Locate the cell with the specified text and output its (x, y) center coordinate. 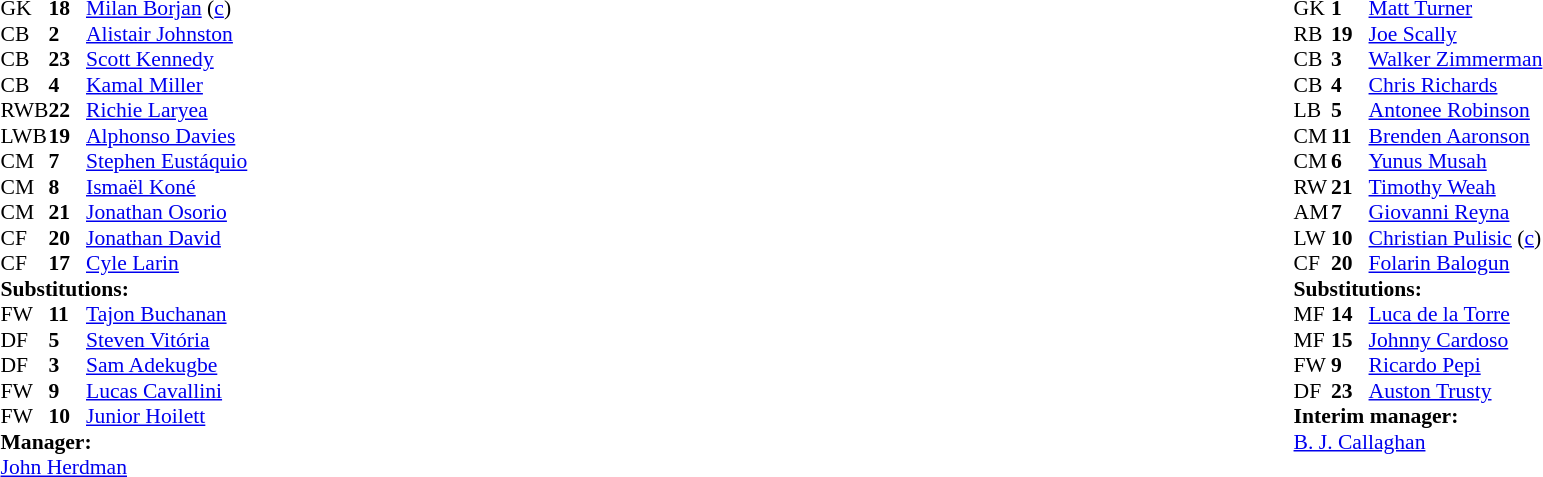
2 (67, 34)
Junior Hoilett (166, 417)
8 (67, 187)
Scott Kennedy (166, 59)
LW (1313, 238)
LWB (24, 136)
Chris Richards (1456, 85)
Stephen Eustáquio (166, 161)
Joe Scally (1456, 34)
Ricardo Pepi (1456, 365)
Yunus Musah (1456, 161)
Richie Laryea (166, 111)
Jonathan David (166, 238)
Steven Vitória (166, 340)
Lucas Cavallini (166, 391)
Folarin Balogun (1456, 263)
Antonee Robinson (1456, 111)
Manager: (124, 442)
6 (1350, 161)
Timothy Weah (1456, 187)
Auston Trusty (1456, 391)
Giovanni Reyna (1456, 213)
17 (67, 263)
15 (1350, 340)
RB (1313, 34)
Luca de la Torre (1456, 315)
Sam Adekugbe (166, 365)
Cyle Larin (166, 263)
Kamal Miller (166, 85)
Jonathan Osorio (166, 213)
14 (1350, 315)
LB (1313, 111)
RWB (24, 111)
Ismaël Koné (166, 187)
Interim manager: (1418, 417)
RW (1313, 187)
22 (67, 111)
Johnny Cardoso (1456, 340)
B. J. Callaghan (1418, 442)
AM (1313, 213)
Christian Pulisic (c) (1456, 238)
Alistair Johnston (166, 34)
Walker Zimmerman (1456, 59)
Alphonso Davies (166, 136)
Tajon Buchanan (166, 315)
Brenden Aaronson (1456, 136)
